Search for the cell housing the specified text and yield its [x, y] center coordinate. 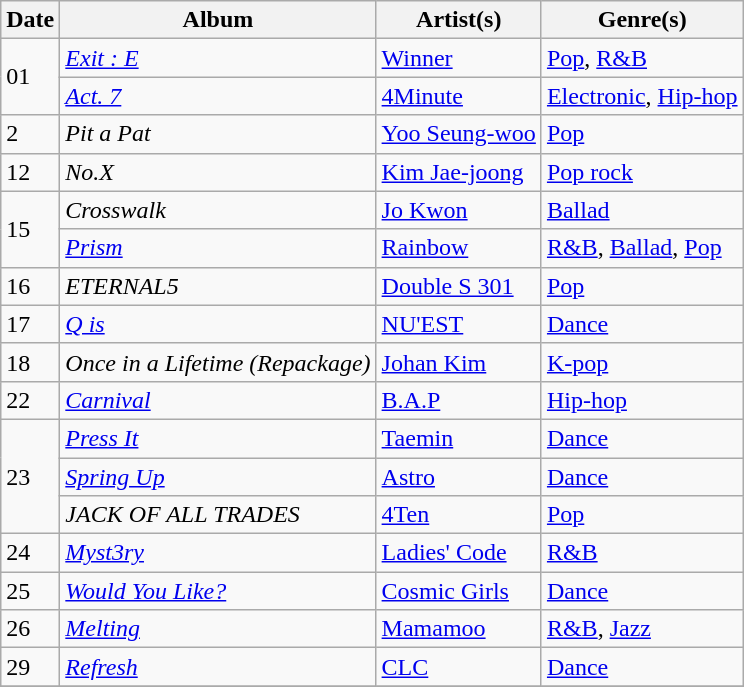
Once in a Lifetime (Repackage) [218, 362]
16 [30, 286]
Hip-hop [642, 400]
Cosmic Girls [458, 591]
R&B, Ballad, Pop [642, 248]
No.X [218, 172]
Ballad [642, 210]
18 [30, 362]
Album [218, 20]
Melting [218, 629]
CLC [458, 667]
Press It [218, 438]
Prism [218, 248]
Rainbow [458, 248]
Ladies' Code [458, 553]
Refresh [218, 667]
17 [30, 324]
Double S 301 [458, 286]
Would You Like? [218, 591]
Date [30, 20]
Yoo Seung-woo [458, 134]
12 [30, 172]
JACK OF ALL TRADES [218, 515]
Pit a Pat [218, 134]
K-pop [642, 362]
Exit : E [218, 58]
Pop, R&B [642, 58]
Electronic, Hip-hop [642, 96]
Winner [458, 58]
Pop rock [642, 172]
Taemin [458, 438]
Johan Kim [458, 362]
Mamamoo [458, 629]
ETERNAL5 [218, 286]
Kim Jae-joong [458, 172]
24 [30, 553]
Carnival [218, 400]
Crosswalk [218, 210]
Genre(s) [642, 20]
29 [30, 667]
B.A.P [458, 400]
26 [30, 629]
15 [30, 229]
25 [30, 591]
Myst3ry [218, 553]
Astro [458, 477]
22 [30, 400]
2 [30, 134]
Spring Up [218, 477]
NU'EST [458, 324]
01 [30, 77]
R&B, Jazz [642, 629]
4Ten [458, 515]
4Minute [458, 96]
R&B [642, 553]
23 [30, 476]
Jo Kwon [458, 210]
Act. 7 [218, 96]
Artist(s) [458, 20]
Q is [218, 324]
